Search for the cell housing the specified text and yield its (X, Y) center coordinate. 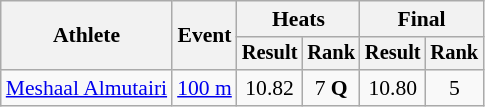
Meshaal Almutairi (86, 88)
10.82 (270, 88)
7 Q (331, 88)
Athlete (86, 36)
Final (422, 19)
Event (204, 36)
100 m (204, 88)
10.80 (393, 88)
Heats (298, 19)
5 (455, 88)
